Locate the cell with the specified text and output its [x, y] center coordinate. 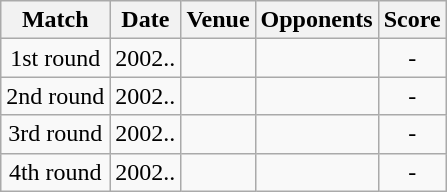
Date [146, 20]
4th round [56, 172]
2nd round [56, 96]
1st round [56, 58]
3rd round [56, 134]
Opponents [316, 20]
Score [412, 20]
Venue [218, 20]
Match [56, 20]
